Return (X, Y) of the center of cell containing provided text 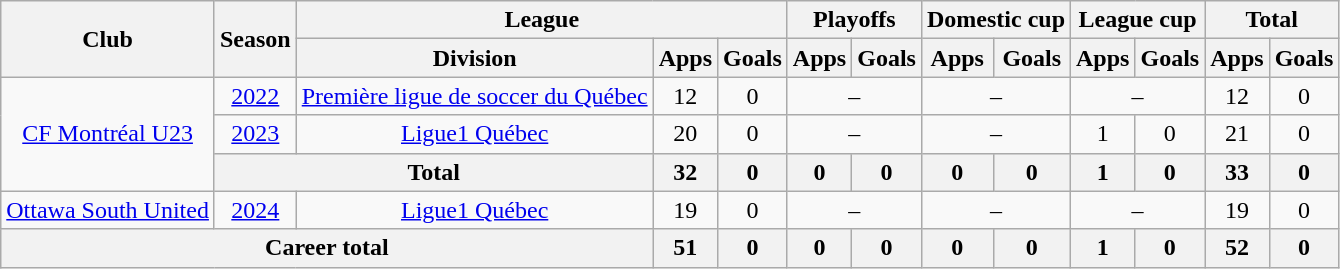
League cup (1138, 20)
33 (1237, 172)
2024 (255, 210)
Première ligue de soccer du Québec (474, 96)
Ottawa South United (108, 210)
Career total (327, 248)
2023 (255, 134)
Season (255, 39)
CF Montréal U23 (108, 134)
Playoffs (854, 20)
League (542, 20)
32 (685, 172)
21 (1237, 134)
52 (1237, 248)
Domestic cup (996, 20)
Club (108, 39)
20 (685, 134)
51 (685, 248)
Division (474, 58)
2022 (255, 96)
